Capture the cell that displays the provided text and extract its (X, Y) central coordinate. 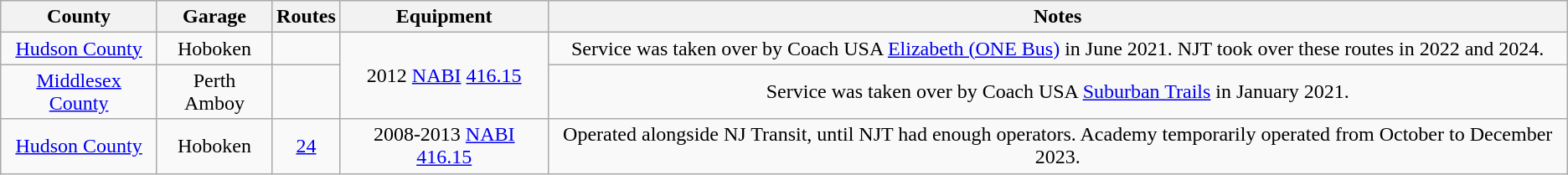
Equipment (444, 17)
Garage (214, 17)
2008-2013 NABI 416.15 (444, 146)
Middlesex County (79, 92)
County (79, 17)
Notes (1057, 17)
Perth Amboy (214, 92)
Service was taken over by Coach USA Elizabeth (ONE Bus) in June 2021. NJT took over these routes in 2022 and 2024. (1057, 49)
Routes (307, 17)
Operated alongside NJ Transit, until NJT had enough operators. Academy temporarily operated from October to December 2023. (1057, 146)
24 (307, 146)
2012 NABI 416.15 (444, 75)
Service was taken over by Coach USA Suburban Trails in January 2021. (1057, 92)
